Pinpoint the cell where the given text exists, returning its [x, y] midpoint coordinate. 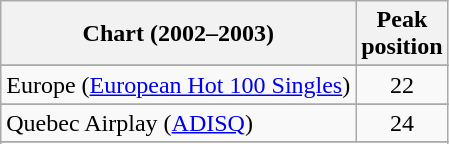
Europe (European Hot 100 Singles) [178, 85]
22 [402, 85]
Chart (2002–2003) [178, 34]
Quebec Airplay (ADISQ) [178, 123]
24 [402, 123]
Peakposition [402, 34]
